Determine the [X, Y] coordinate at the center of the cell enclosing the given text.  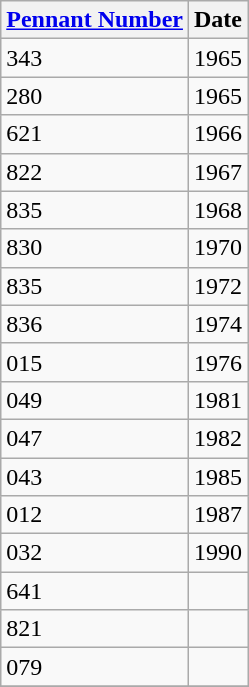
836 [95, 324]
1976 [218, 362]
830 [95, 248]
043 [95, 477]
012 [95, 515]
1968 [218, 210]
1967 [218, 172]
1985 [218, 477]
343 [95, 58]
1982 [218, 438]
1970 [218, 248]
1972 [218, 286]
1974 [218, 324]
015 [95, 362]
Pennant Number [95, 20]
047 [95, 438]
1981 [218, 400]
641 [95, 591]
821 [95, 629]
822 [95, 172]
621 [95, 134]
1990 [218, 553]
032 [95, 553]
079 [95, 667]
280 [95, 96]
Date [218, 20]
1987 [218, 515]
049 [95, 400]
1966 [218, 134]
